Provide the (x, y) coordinate of the cell's center where the given text is located.  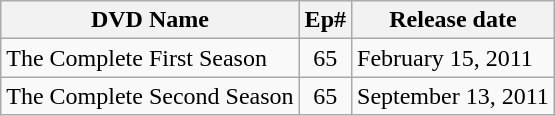
Ep# (325, 20)
DVD Name (150, 20)
September 13, 2011 (454, 96)
The Complete Second Season (150, 96)
February 15, 2011 (454, 58)
Release date (454, 20)
The Complete First Season (150, 58)
